For the text-containing cell, return its midpoint in [X, Y] coordinate format. 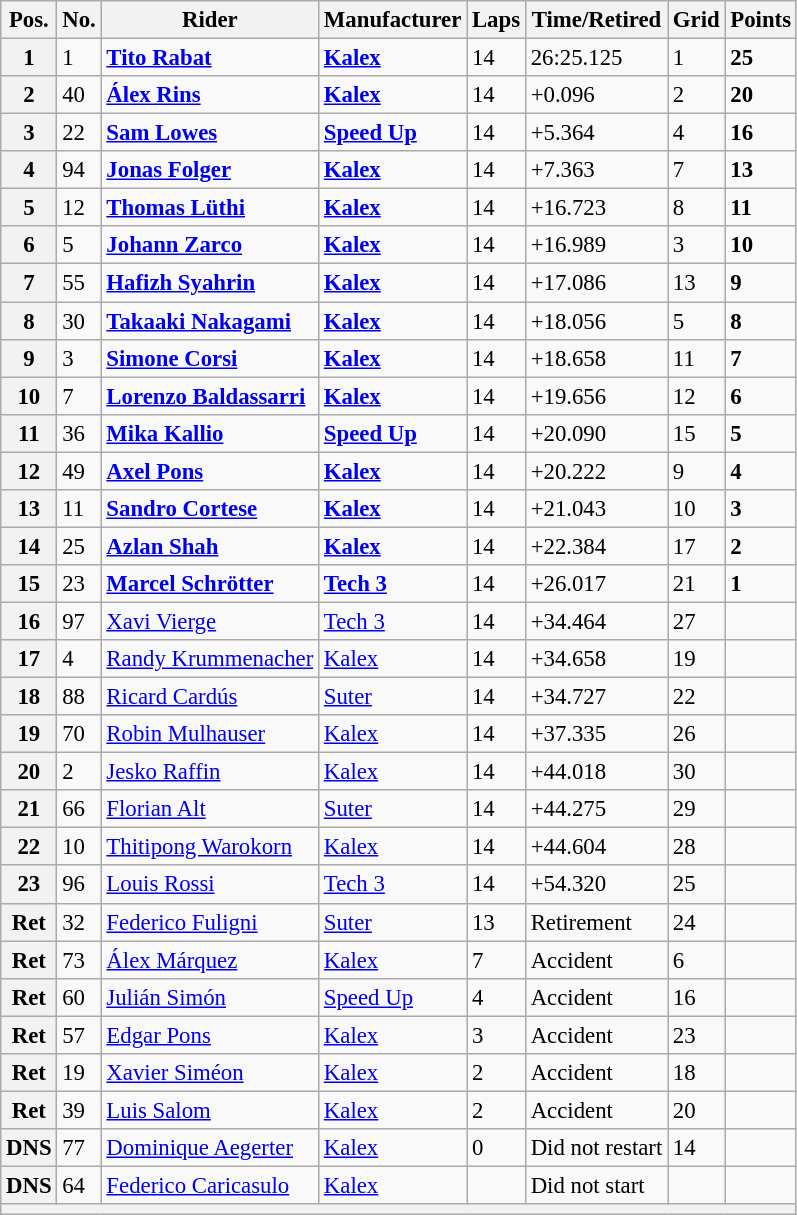
Retirement [596, 922]
40 [79, 95]
60 [79, 997]
27 [696, 621]
28 [696, 847]
Xavier Siméon [210, 1073]
49 [79, 471]
97 [79, 621]
Florian Alt [210, 809]
Time/Retired [596, 20]
+44.275 [596, 809]
Hafizh Syahrin [210, 283]
Federico Fuligni [210, 922]
+16.989 [596, 245]
Pos. [29, 20]
Lorenzo Baldassarri [210, 396]
Randy Krummenacher [210, 659]
+20.222 [596, 471]
+18.658 [596, 358]
29 [696, 809]
Álex Márquez [210, 960]
Luis Salom [210, 1110]
Federico Caricasulo [210, 1185]
No. [79, 20]
Johann Zarco [210, 245]
24 [696, 922]
Simone Corsi [210, 358]
Thomas Lüthi [210, 208]
Ricard Cardús [210, 697]
Did not start [596, 1185]
Manufacturer [393, 20]
+54.320 [596, 885]
Rider [210, 20]
Points [760, 20]
Julián Simón [210, 997]
Azlan Shah [210, 546]
+19.656 [596, 396]
+34.727 [596, 697]
Mika Kallio [210, 433]
+21.043 [596, 509]
Marcel Schrötter [210, 584]
36 [79, 433]
26 [696, 734]
+34.464 [596, 621]
Álex Rins [210, 95]
Edgar Pons [210, 1035]
Tito Rabat [210, 58]
Xavi Vierge [210, 621]
94 [79, 170]
Laps [496, 20]
Axel Pons [210, 471]
77 [79, 1148]
Jesko Raffin [210, 772]
+34.658 [596, 659]
Grid [696, 20]
Dominique Aegerter [210, 1148]
26:25.125 [596, 58]
+18.056 [596, 321]
64 [79, 1185]
+22.384 [596, 546]
+20.090 [596, 433]
0 [496, 1148]
55 [79, 283]
+5.364 [596, 133]
+0.096 [596, 95]
+44.018 [596, 772]
96 [79, 885]
66 [79, 809]
+37.335 [596, 734]
39 [79, 1110]
32 [79, 922]
70 [79, 734]
+7.363 [596, 170]
Robin Mulhauser [210, 734]
Sandro Cortese [210, 509]
Louis Rossi [210, 885]
Jonas Folger [210, 170]
+44.604 [596, 847]
+17.086 [596, 283]
+26.017 [596, 584]
+16.723 [596, 208]
Did not restart [596, 1148]
73 [79, 960]
Sam Lowes [210, 133]
57 [79, 1035]
88 [79, 697]
Thitipong Warokorn [210, 847]
Takaaki Nakagami [210, 321]
